Pinpoint the cell where the given text exists, returning its (x, y) midpoint coordinate. 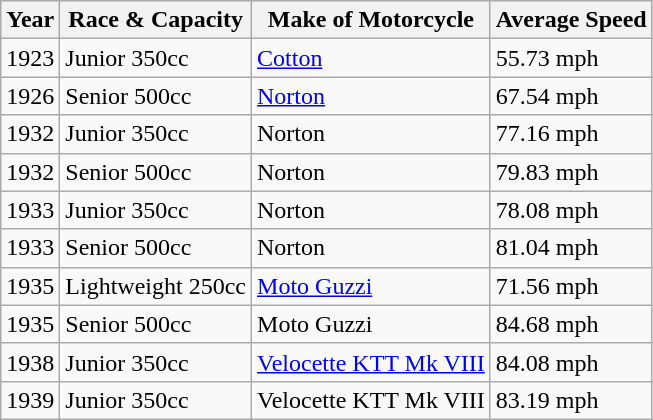
77.16 mph (571, 134)
67.54 mph (571, 96)
84.68 mph (571, 324)
Make of Motorcycle (372, 20)
1923 (30, 58)
1926 (30, 96)
1939 (30, 400)
Average Speed (571, 20)
Year (30, 20)
83.19 mph (571, 400)
79.83 mph (571, 172)
81.04 mph (571, 248)
Cotton (372, 58)
55.73 mph (571, 58)
1938 (30, 362)
78.08 mph (571, 210)
71.56 mph (571, 286)
Lightweight 250cc (156, 286)
84.08 mph (571, 362)
Race & Capacity (156, 20)
